Capture the cell that displays the provided text and extract its [X, Y] central coordinate. 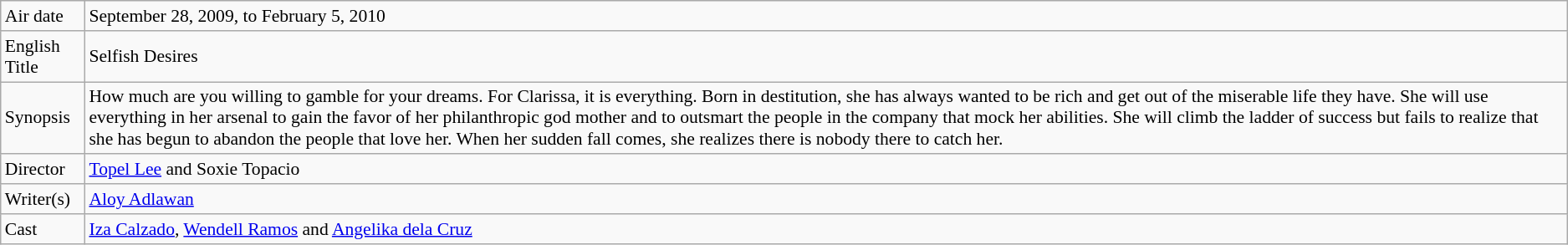
Iza Calzado, Wendell Ramos and Angelika dela Cruz [825, 229]
Selfish Desires [825, 57]
September 28, 2009, to February 5, 2010 [825, 16]
English Title [43, 57]
Air date [43, 16]
Cast [43, 229]
Synopsis [43, 119]
Writer(s) [43, 199]
Topel Lee and Soxie Topacio [825, 170]
Director [43, 170]
Aloy Adlawan [825, 199]
